Capture the cell that displays the provided text and extract its [x, y] central coordinate. 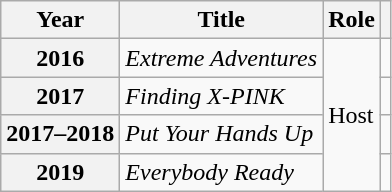
Finding X-PINK [222, 96]
Host [352, 115]
2017–2018 [60, 134]
Year [60, 20]
2016 [60, 58]
Extreme Adventures [222, 58]
Title [222, 20]
2017 [60, 96]
2019 [60, 172]
Role [352, 20]
Put Your Hands Up [222, 134]
Everybody Ready [222, 172]
